Locate the cell with the specified text and output its (x, y) center coordinate. 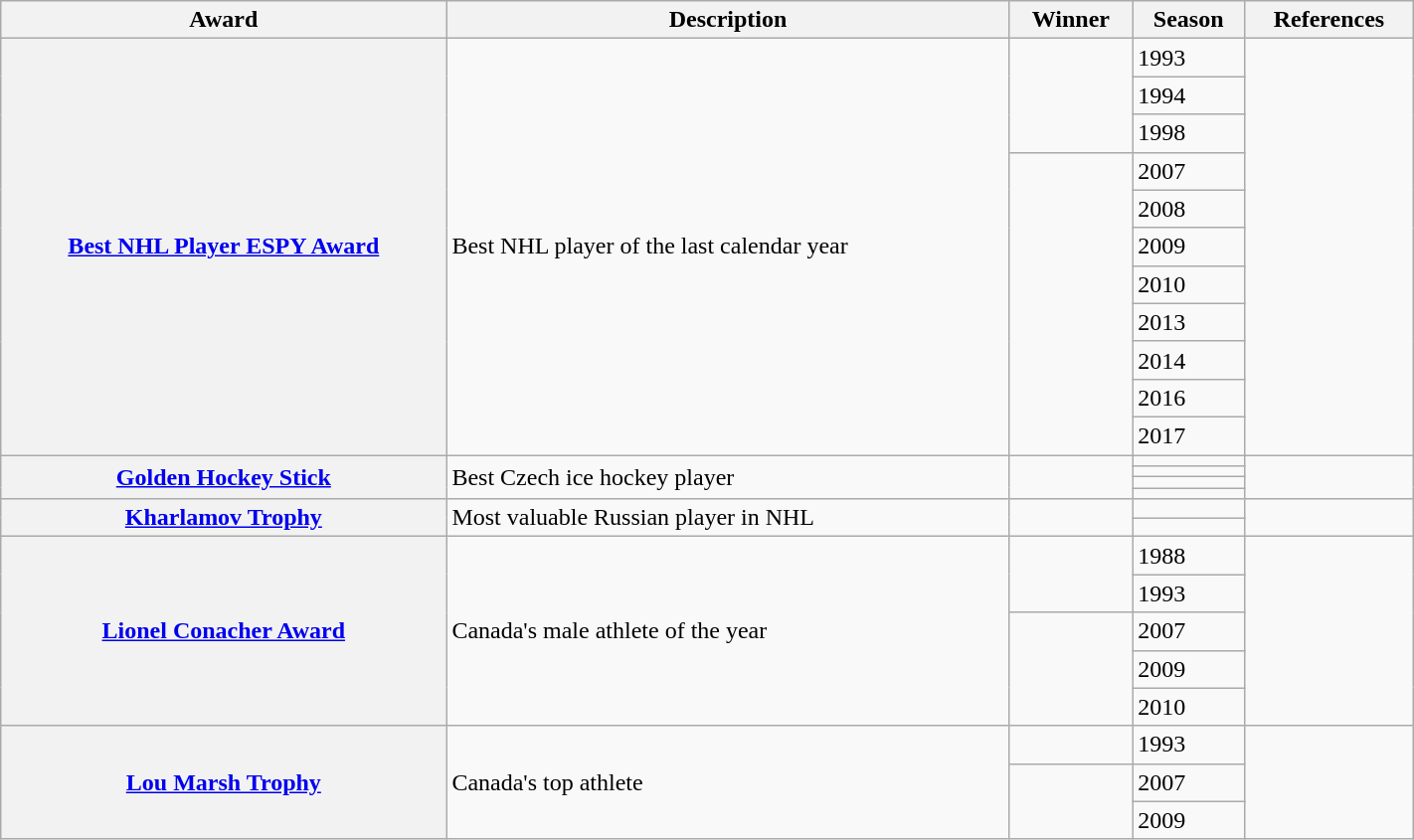
1998 (1189, 133)
Canada's top athlete (728, 782)
Best Czech ice hockey player (728, 477)
Season (1189, 20)
Canada's male athlete of the year (728, 631)
2008 (1189, 209)
1988 (1189, 556)
2016 (1189, 398)
Winner (1071, 20)
2014 (1189, 360)
Kharlamov Trophy (224, 518)
Best NHL Player ESPY Award (224, 247)
Lou Marsh Trophy (224, 782)
Most valuable Russian player in NHL (728, 518)
Golden Hockey Stick (224, 477)
2017 (1189, 435)
References (1329, 20)
2013 (1189, 322)
Award (224, 20)
1994 (1189, 95)
Description (728, 20)
Lionel Conacher Award (224, 631)
Best NHL player of the last calendar year (728, 247)
